Return (X, Y) of the center of cell containing provided text 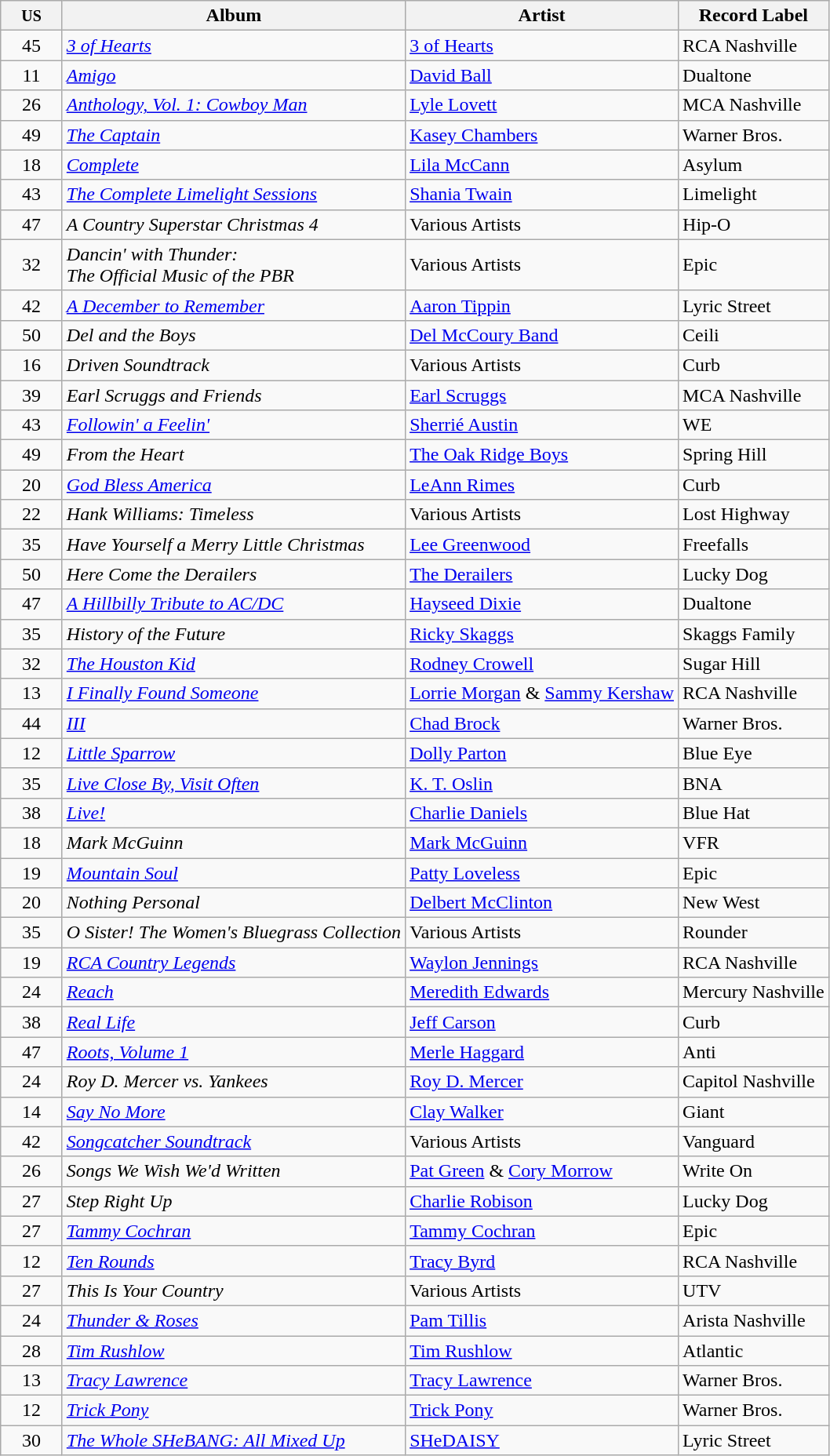
Giant (754, 1112)
Capitol Nashville (754, 1082)
Hayseed Dixie (542, 604)
Record Label (754, 16)
The Oak Ridge Boys (542, 455)
Write On (754, 1171)
Blue Eye (754, 753)
Clay Walker (542, 1112)
Album (234, 16)
45 (31, 45)
The Complete Limelight Sessions (234, 195)
Lila McCann (542, 165)
RCA Country Legends (234, 963)
Have Yourself a Merry Little Christmas (234, 544)
Hip-O (754, 224)
God Bless America (234, 485)
III (234, 723)
28 (31, 1350)
Chad Brock (542, 723)
The Houston Kid (234, 664)
Roy D. Mercer vs. Yankees (234, 1082)
Spring Hill (754, 455)
K. T. Oslin (542, 783)
Del and the Boys (234, 335)
Live! (234, 813)
Tracy Byrd (542, 1261)
BNA (754, 783)
Sugar Hill (754, 664)
Roy D. Mercer (542, 1082)
WE (754, 425)
I Finally Found Someone (234, 693)
Lorrie Morgan & Sammy Kershaw (542, 693)
44 (31, 723)
Pat Green & Cory Morrow (542, 1171)
Dolly Parton (542, 753)
Ten Rounds (234, 1261)
A Hillbilly Tribute to AC/DC (234, 604)
David Ball (542, 75)
Amigo (234, 75)
Pam Tillis (542, 1320)
Arista Nashville (754, 1320)
Merle Haggard (542, 1052)
Lyle Lovett (542, 105)
Ricky Skaggs (542, 634)
Meredith Edwards (542, 992)
11 (31, 75)
From the Heart (234, 455)
O Sister! The Women's Bluegrass Collection (234, 933)
Anti (754, 1052)
Waylon Jennings (542, 963)
Rounder (754, 933)
Songcatcher Soundtrack (234, 1141)
US (31, 16)
Lost Highway (754, 515)
Charlie Robison (542, 1201)
History of the Future (234, 634)
VFR (754, 843)
Atlantic (754, 1350)
Delbert McClinton (542, 903)
New West (754, 903)
Patty Loveless (542, 873)
Mercury Nashville (754, 992)
Aaron Tippin (542, 305)
Skaggs Family (754, 634)
A Country Superstar Christmas 4 (234, 224)
Followin' a Feelin' (234, 425)
This Is Your Country (234, 1290)
Complete (234, 165)
Little Sparrow (234, 753)
Kasey Chambers (542, 135)
Shania Twain (542, 195)
Here Come the Derailers (234, 574)
Rodney Crowell (542, 664)
Vanguard (754, 1141)
Roots, Volume 1 (234, 1052)
Earl Scruggs (542, 395)
Del McCoury Band (542, 335)
A December to Remember (234, 305)
Songs We Wish We'd Written (234, 1171)
Anthology, Vol. 1: Cowboy Man (234, 105)
Hank Williams: Timeless (234, 515)
Real Life (234, 1022)
Nothing Personal (234, 903)
Dancin' with Thunder:The Official Music of the PBR (234, 265)
Thunder & Roses (234, 1320)
UTV (754, 1290)
Reach (234, 992)
30 (31, 1440)
The Whole SHeBANG: All Mixed Up (234, 1440)
Earl Scruggs and Friends (234, 395)
Mountain Soul (234, 873)
Driven Soundtrack (234, 365)
39 (31, 395)
Sherrié Austin (542, 425)
Charlie Daniels (542, 813)
Step Right Up (234, 1201)
Jeff Carson (542, 1022)
Artist (542, 16)
Blue Hat (754, 813)
LeAnn Rimes (542, 485)
Limelight (754, 195)
Ceili (754, 335)
The Captain (234, 135)
Say No More (234, 1112)
16 (31, 365)
22 (31, 515)
Lee Greenwood (542, 544)
Freefalls (754, 544)
SHeDAISY (542, 1440)
Live Close By, Visit Often (234, 783)
The Derailers (542, 574)
14 (31, 1112)
Asylum (754, 165)
